Return the (x, y) coordinate for the center point of the cell that contains the specified text.  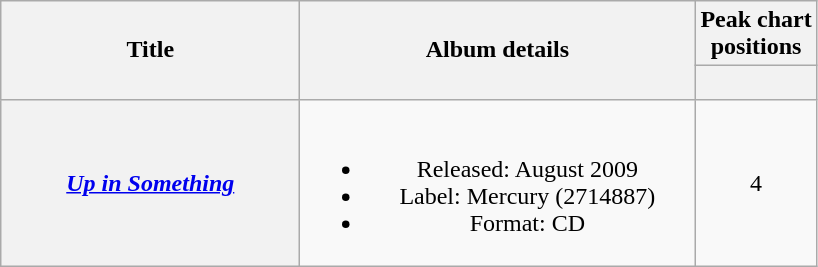
4 (756, 182)
Album details (498, 50)
Released: August 2009Label: Mercury (2714887)Format: CD (498, 182)
Peak chartpositions (756, 34)
Up in Something (150, 182)
Title (150, 50)
